Capture the cell that displays the provided text and extract its (X, Y) central coordinate. 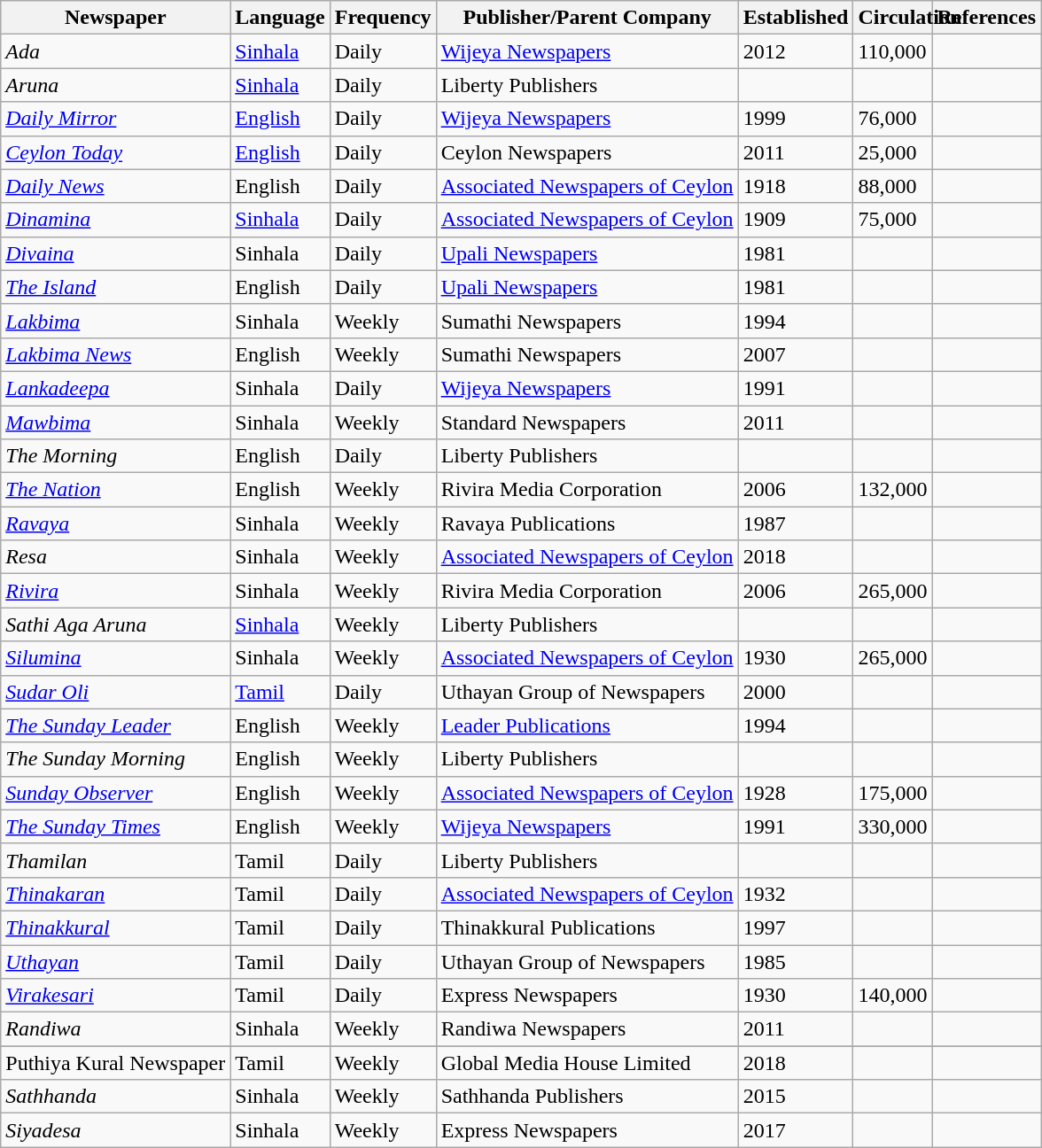
Standard Newspapers (587, 423)
Sunday Observer (115, 793)
Mawbima (115, 423)
2007 (796, 354)
88,000 (893, 186)
The Island (115, 287)
Lakbima News (115, 354)
330,000 (893, 826)
Daily News (115, 186)
Ravaya (115, 524)
Ceylon Newspapers (587, 152)
Lakbima (115, 321)
1997 (796, 927)
Thinakkural Publications (587, 927)
2012 (796, 51)
1909 (796, 220)
Virakesari (115, 996)
Divaina (115, 253)
Publisher/Parent Company (587, 18)
132,000 (893, 490)
110,000 (893, 51)
The Sunday Leader (115, 725)
Sathi Aga Aruna (115, 624)
2000 (796, 692)
Thamilan (115, 860)
Aruna (115, 85)
1985 (796, 961)
25,000 (893, 152)
Ceylon Today (115, 152)
Leader Publications (587, 725)
The Morning (115, 456)
Language (280, 18)
140,000 (893, 996)
Sudar Oli (115, 692)
Silumina (115, 658)
Thinakaran (115, 894)
2015 (796, 1097)
Randiwa (115, 1029)
Puthiya Kural Newspaper (115, 1063)
Dinamina (115, 220)
Global Media House Limited (587, 1063)
Frequency (383, 18)
The Sunday Times (115, 826)
2017 (796, 1130)
76,000 (893, 119)
1918 (796, 186)
Daily Mirror (115, 119)
1999 (796, 119)
Lankadeepa (115, 388)
The Sunday Morning (115, 759)
References (987, 18)
Randiwa Newspapers (587, 1029)
1928 (796, 793)
75,000 (893, 220)
Circulation (893, 18)
Established (796, 18)
Newspaper (115, 18)
1987 (796, 524)
Sathhanda (115, 1097)
Thinakkural (115, 927)
1932 (796, 894)
Rivira (115, 591)
Ada (115, 51)
175,000 (893, 793)
Resa (115, 557)
Uthayan (115, 961)
The Nation (115, 490)
Sathhanda Publishers (587, 1097)
Siyadesa (115, 1130)
Ravaya Publications (587, 524)
